Find where the given text appears and provide that cell's center as (X, Y) coordinate. 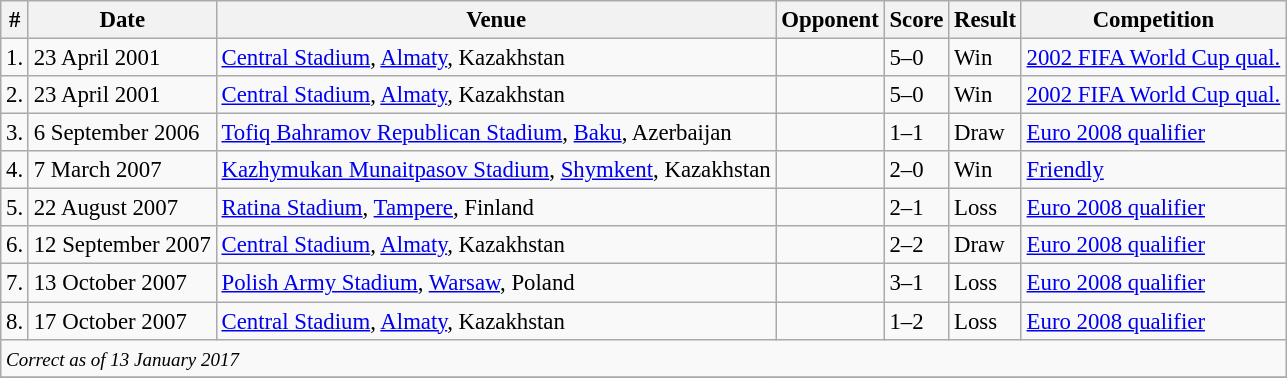
2–0 (916, 170)
8. (15, 321)
17 October 2007 (122, 321)
1–1 (916, 133)
7 March 2007 (122, 170)
5. (15, 208)
1–2 (916, 321)
Kazhymukan Munaitpasov Stadium, Shymkent, Kazakhstan (496, 170)
Competition (1153, 20)
Friendly (1153, 170)
2–1 (916, 208)
2–2 (916, 245)
Ratina Stadium, Tampere, Finland (496, 208)
12 September 2007 (122, 245)
3–1 (916, 283)
1. (15, 58)
6 September 2006 (122, 133)
Correct as of 13 January 2017 (644, 358)
Tofiq Bahramov Republican Stadium, Baku, Azerbaijan (496, 133)
22 August 2007 (122, 208)
6. (15, 245)
Score (916, 20)
Venue (496, 20)
Polish Army Stadium, Warsaw, Poland (496, 283)
7. (15, 283)
Date (122, 20)
2. (15, 95)
Result (986, 20)
# (15, 20)
3. (15, 133)
13 October 2007 (122, 283)
4. (15, 170)
Opponent (830, 20)
